Output the (X, Y) coordinate of the center of the cell containing the given text.  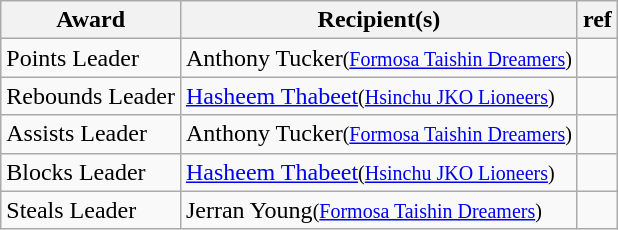
Recipient(s) (378, 20)
Blocks Leader (91, 172)
ref (597, 20)
Assists Leader (91, 134)
Jerran Young(Formosa Taishin Dreamers) (378, 210)
Award (91, 20)
Steals Leader (91, 210)
Rebounds Leader (91, 96)
Points Leader (91, 58)
